Search for the cell housing the specified text and yield its [x, y] center coordinate. 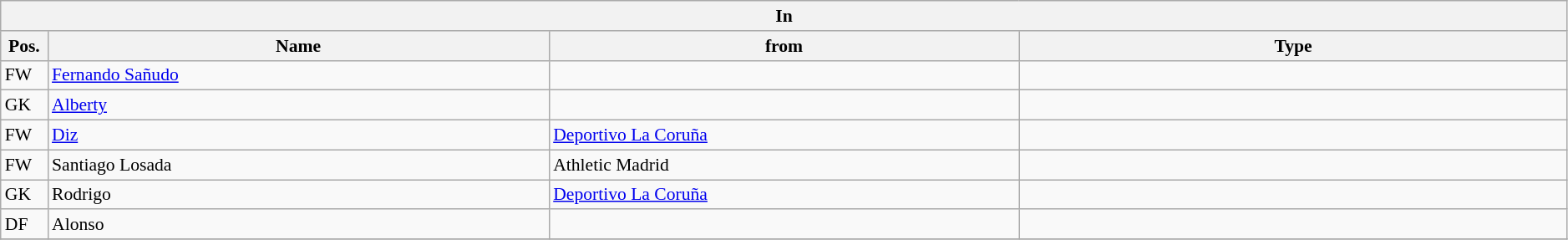
In [784, 16]
Name [298, 46]
Santiago Losada [298, 165]
Alberty [298, 105]
Diz [298, 135]
Alonso [298, 225]
Type [1293, 46]
Rodrigo [298, 195]
Fernando Sañudo [298, 75]
from [784, 46]
DF [24, 225]
Athletic Madrid [784, 165]
Pos. [24, 46]
